Scan for the cell matching the given text and deliver its (x, y) coordinate at center. 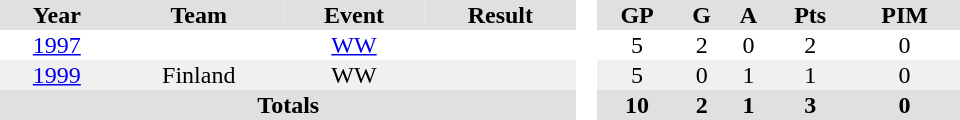
GP (638, 15)
1999 (57, 75)
1997 (57, 45)
A (748, 15)
10 (638, 105)
Team (199, 15)
Year (57, 15)
Result (500, 15)
Finland (199, 75)
Totals (288, 105)
G (702, 15)
Pts (810, 15)
PIM (904, 15)
3 (810, 105)
Event (354, 15)
